From the cell containing the given text, extract its center point as [x, y] coordinate. 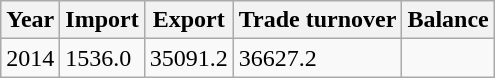
Import [102, 20]
Year [30, 20]
2014 [30, 58]
35091.2 [188, 58]
Trade turnover [318, 20]
Export [188, 20]
36627.2 [318, 58]
1536.0 [102, 58]
Balance [448, 20]
